Search for the cell housing the specified text and yield its [X, Y] center coordinate. 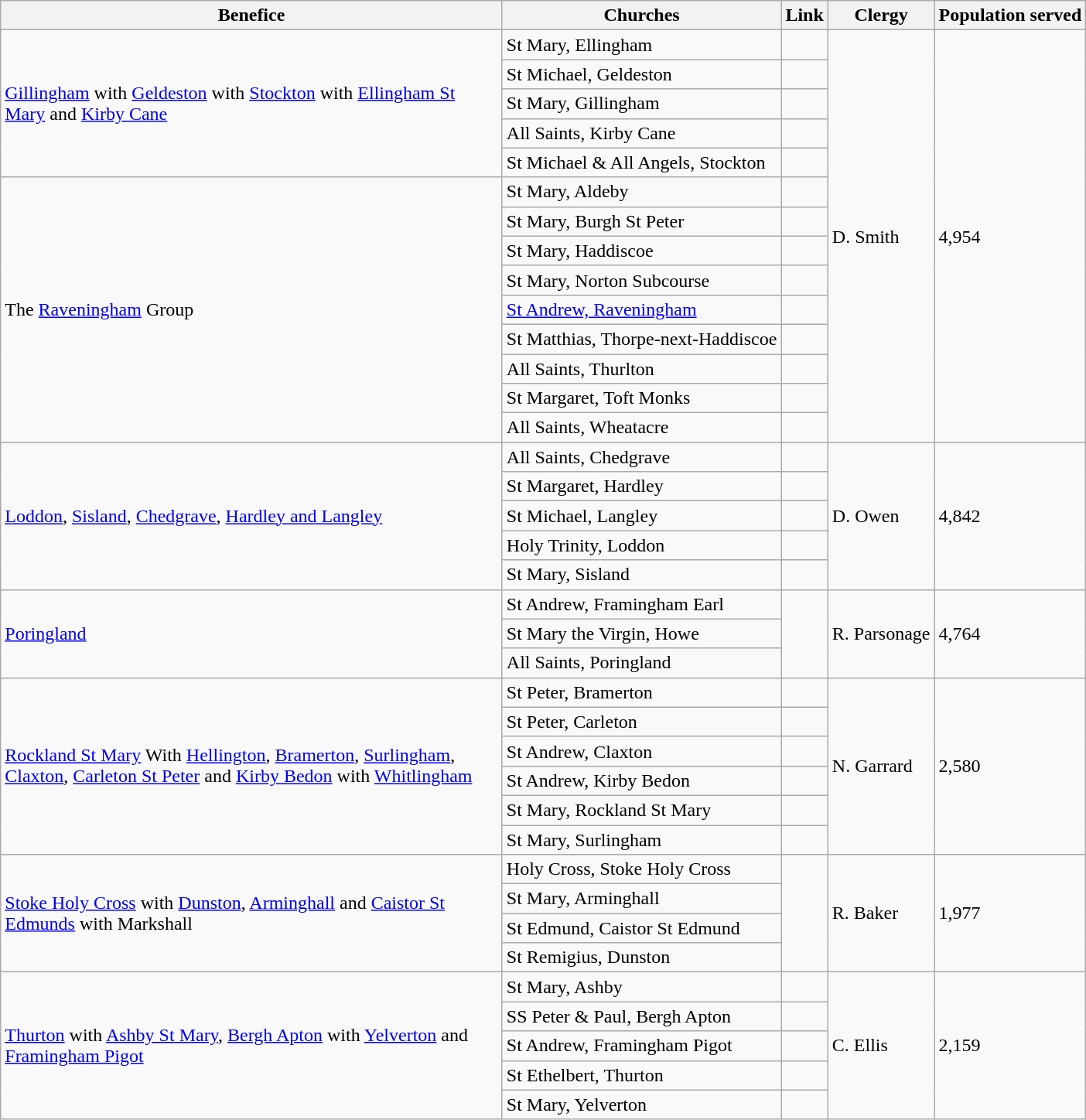
All Saints, Wheatacre [642, 428]
St Remigius, Dunston [642, 958]
St Mary the Virgin, Howe [642, 633]
N. Garrard [881, 766]
St Margaret, Hardley [642, 487]
4,842 [1010, 516]
All Saints, Poringland [642, 663]
Stoke Holy Cross with Dunston, Arminghall and Caistor St Edmunds with Markshall [252, 913]
St Mary, Ashby [642, 987]
St Mary, Arminghall [642, 899]
4,954 [1010, 237]
St Andrew, Claxton [642, 751]
2,159 [1010, 1046]
Thurton with Ashby St Mary, Bergh Apton with Yelverton and Framingham Pigot [252, 1046]
St Margaret, Toft Monks [642, 398]
St Andrew, Kirby Bedon [642, 780]
All Saints, Thurlton [642, 369]
St Mary, Yelverton [642, 1105]
St Michael, Geldeston [642, 74]
St Mary, Burgh St Peter [642, 221]
Churches [642, 15]
St Mary, Surlingham [642, 839]
St Andrew, Framingham Pigot [642, 1046]
St Peter, Bramerton [642, 692]
St Ethelbert, Thurton [642, 1075]
St Andrew, Raveningham [642, 309]
All Saints, Chedgrave [642, 457]
St Edmund, Caistor St Edmund [642, 928]
St Mary, Aldeby [642, 192]
4,764 [1010, 633]
D. Smith [881, 237]
Rockland St Mary With Hellington, Bramerton, Surlingham, Claxton, Carleton St Peter and Kirby Bedon with Whitlingham [252, 766]
C. Ellis [881, 1046]
The Raveningham Group [252, 309]
2,580 [1010, 766]
St Michael & All Angels, Stockton [642, 162]
St Mary, Ellingham [642, 45]
St Mary, Haddiscoe [642, 251]
Clergy [881, 15]
St Mary, Rockland St Mary [642, 810]
St Michael, Langley [642, 516]
Loddon, Sisland, Chedgrave, Hardley and Langley [252, 516]
St Mary, Sisland [642, 575]
D. Owen [881, 516]
St Matthias, Thorpe-next-Haddiscoe [642, 339]
R. Parsonage [881, 633]
1,977 [1010, 913]
St Peter, Carleton [642, 722]
Link [804, 15]
All Saints, Kirby Cane [642, 133]
Benefice [252, 15]
Population served [1010, 15]
St Mary, Norton Subcourse [642, 280]
Poringland [252, 633]
St Mary, Gillingham [642, 104]
St Andrew, Framingham Earl [642, 604]
Gillingham with Geldeston with Stockton with Ellingham St Mary and Kirby Cane [252, 104]
Holy Trinity, Loddon [642, 545]
Holy Cross, Stoke Holy Cross [642, 869]
SS Peter & Paul, Bergh Apton [642, 1016]
R. Baker [881, 913]
